Return the [x, y] coordinate for the center point of the cell that contains the specified text.  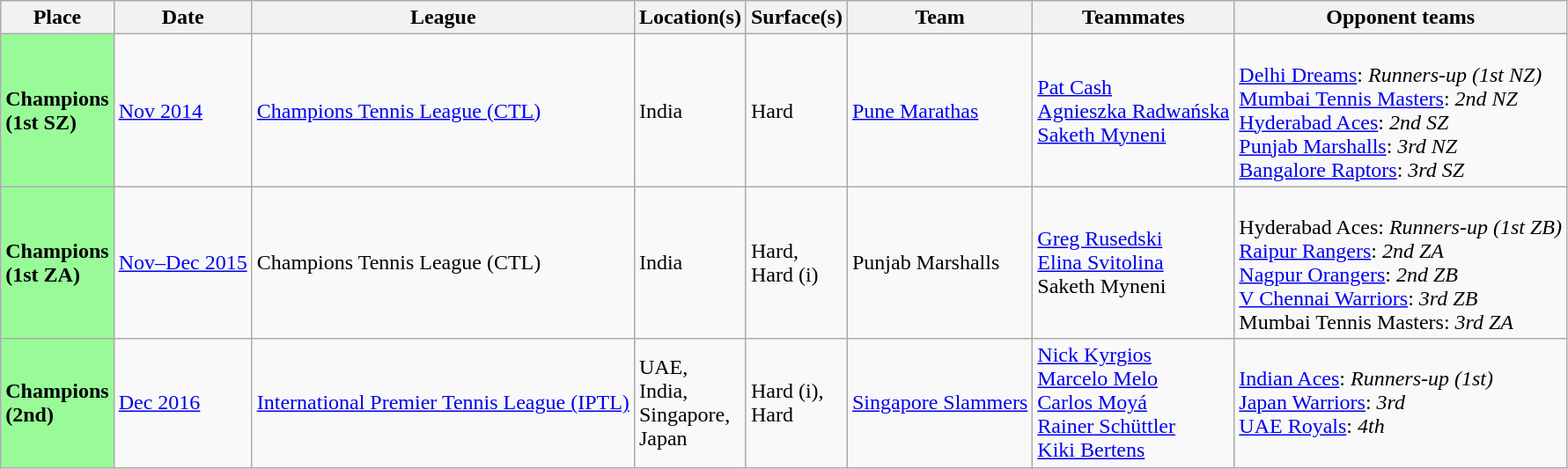
Pune Marathas [939, 111]
Pat Cash Agnieszka Radwańska Saketh Myneni [1134, 111]
Nov 2014 [183, 111]
Hyderabad Aces: Runners-up (1st ZB) Raipur Rangers: 2nd ZA Nagpur Orangers: 2nd ZB V Chennai Warriors: 3rd ZB Mumbai Tennis Masters: 3rd ZA [1401, 262]
Teammates [1134, 18]
Champions(2nd) [57, 403]
Nov–Dec 2015 [183, 262]
Dec 2016 [183, 403]
Indian Aces: Runners-up (1st) Japan Warriors: 3rd UAE Royals: 4th [1401, 403]
Greg Rusedski Elina Svitolina Saketh Myneni [1134, 262]
Surface(s) [796, 18]
Date [183, 18]
Opponent teams [1401, 18]
Place [57, 18]
Punjab Marshalls [939, 262]
Champions(1st ZA) [57, 262]
Singapore Slammers [939, 403]
Hard, Hard (i) [796, 262]
Nick Kyrgios Marcelo Melo Carlos Moyá Rainer Schüttler Kiki Bertens [1134, 403]
International Premier Tennis League (IPTL) [443, 403]
UAE,India,Singapore,Japan [690, 403]
Team [939, 18]
Hard (i),Hard [796, 403]
Delhi Dreams: Runners-up (1st NZ) Mumbai Tennis Masters: 2nd NZ Hyderabad Aces: 2nd SZ Punjab Marshalls: 3rd NZ Bangalore Raptors: 3rd SZ [1401, 111]
Location(s) [690, 18]
Hard [796, 111]
League [443, 18]
Champions(1st SZ) [57, 111]
